Provide the [X, Y] coordinate of the cell's center where the given text is located.  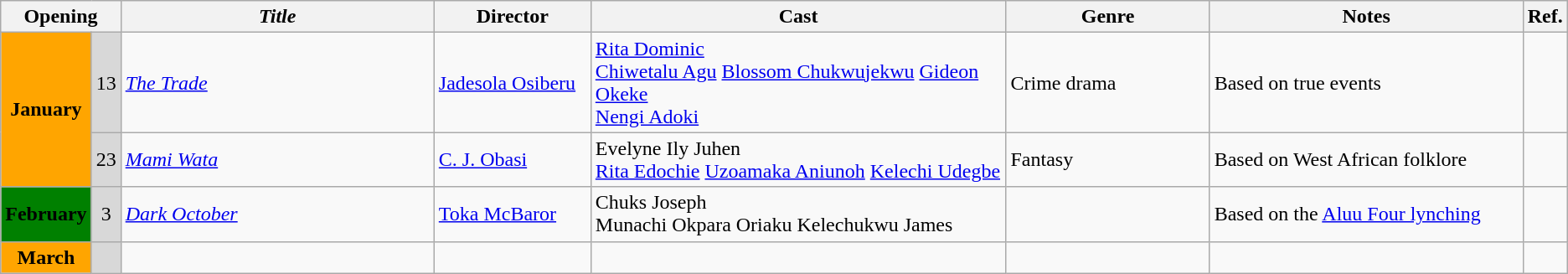
Notes [1366, 17]
Dark October [277, 215]
23 [106, 159]
Based on West African folklore [1366, 159]
January [46, 110]
Crime drama [1107, 82]
Mami Wata [277, 159]
13 [106, 82]
Toka McBaror [513, 215]
February [46, 215]
Director [513, 17]
Chuks JosephMunachi Okpara Oriaku Kelechukwu James [798, 215]
Opening [60, 17]
March [46, 257]
3 [106, 215]
Based on the Aluu Four lynching [1366, 215]
Jadesola Osiberu [513, 82]
Title [277, 17]
Ref. [1545, 17]
Fantasy [1107, 159]
Genre [1107, 17]
Based on true events [1366, 82]
Evelyne Ily JuhenRita Edochie Uzoamaka Aniunoh Kelechi Udegbe [798, 159]
C. J. Obasi [513, 159]
The Trade [277, 82]
Rita DominicChiwetalu Agu Blossom Chukwujekwu Gideon OkekeNengi Adoki [798, 82]
Cast [798, 17]
